Provide the (X, Y) coordinate of the cell's center where the given text is located.  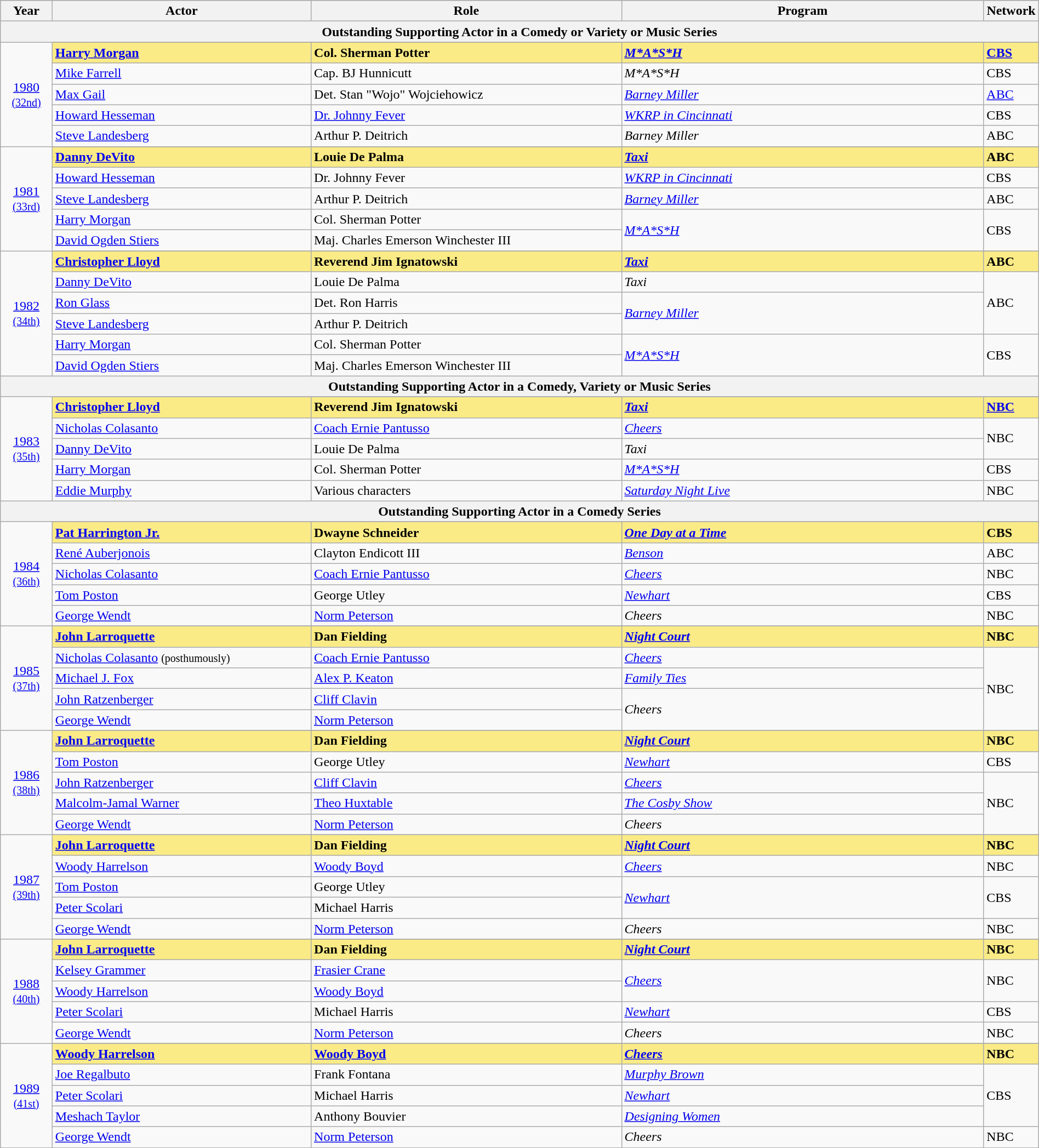
Frank Fontana (467, 1075)
Theo Huxtable (467, 803)
Anthony Bouvier (467, 1116)
Nicholas Colasanto (posthumously) (181, 658)
Meshach Taylor (181, 1116)
Joe Regalbuto (181, 1075)
Year (26, 11)
Max Gail (181, 94)
1984(36th) (26, 574)
René Auberjonois (181, 553)
1982(34th) (26, 313)
1989(41st) (26, 1095)
1987(39th) (26, 887)
Eddie Murphy (181, 490)
Family Ties (802, 678)
Program (802, 11)
Various characters (467, 490)
Outstanding Supporting Actor in a Comedy, Variety or Music Series (519, 386)
Clayton Endicott III (467, 553)
1988(40th) (26, 991)
Outstanding Supporting Actor in a Comedy Series (519, 511)
Pat Harrington Jr. (181, 532)
Role (467, 11)
Malcolm-Jamal Warner (181, 803)
Designing Women (802, 1116)
1983(35th) (26, 449)
One Day at a Time (802, 532)
Actor (181, 11)
Kelsey Grammer (181, 970)
1980(32nd) (26, 94)
Det. Ron Harris (467, 303)
Outstanding Supporting Actor in a Comedy or Variety or Music Series (519, 32)
Mike Farrell (181, 73)
Alex P. Keaton (467, 678)
Ron Glass (181, 303)
Det. Stan "Wojo" Wojciehowicz (467, 94)
Frasier Crane (467, 970)
Dwayne Schneider (467, 532)
1985(37th) (26, 678)
Michael J. Fox (181, 678)
1986(38th) (26, 783)
Cap. BJ Hunnicutt (467, 73)
Network (1011, 11)
The Cosby Show (802, 803)
Murphy Brown (802, 1075)
Saturday Night Live (802, 490)
Benson (802, 553)
1981(33rd) (26, 198)
